Find where the given text appears and provide that cell's center as (x, y) coordinate. 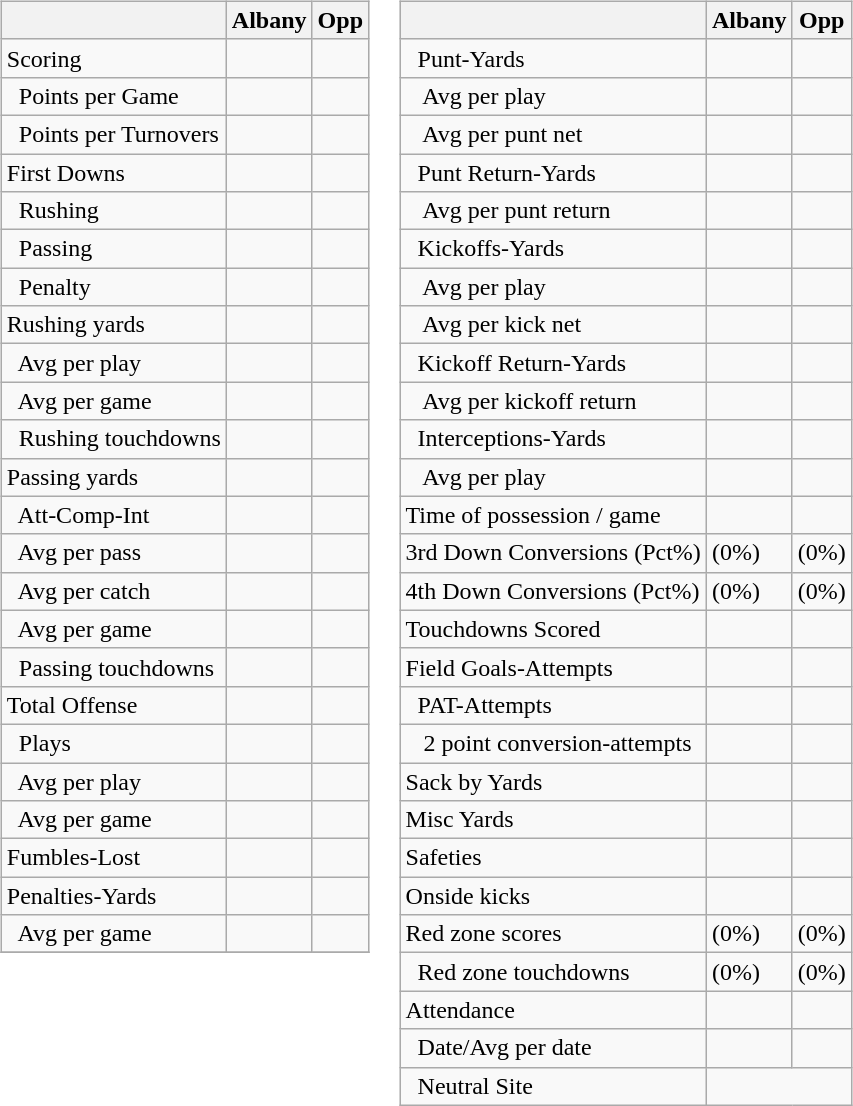
Passing touchdowns (114, 667)
2 point conversion-attempts (553, 743)
Points per Game (114, 96)
Scoring (114, 58)
Punt Return-Yards (553, 173)
Red zone touchdowns (553, 972)
Kickoffs-Yards (553, 249)
Onside kicks (553, 896)
Safeties (553, 858)
Rushing (114, 211)
3rd Down Conversions (Pct%) (553, 553)
PAT-Attempts (553, 705)
Avg per pass (114, 553)
Att-Comp-Int (114, 515)
Avg per kickoff return (553, 401)
Points per Turnovers (114, 134)
Avg per punt return (553, 211)
Passing yards (114, 477)
Avg per kick net (553, 325)
4th Down Conversions (Pct%) (553, 591)
Sack by Yards (553, 781)
Red zone scores (553, 934)
Date/Avg per date (553, 1048)
Misc Yards (553, 820)
Total Offense (114, 705)
Touchdowns Scored (553, 629)
Time of possession / game (553, 515)
Penalty (114, 287)
Penalties-Yards (114, 896)
First Downs (114, 173)
Plays (114, 743)
Field Goals-Attempts (553, 667)
Kickoff Return-Yards (553, 363)
Fumbles-Lost (114, 858)
Avg per punt net (553, 134)
Rushing yards (114, 325)
Avg per catch (114, 591)
Neutral Site (553, 1086)
Attendance (553, 1010)
Rushing touchdowns (114, 439)
Passing (114, 249)
Interceptions-Yards (553, 439)
Punt-Yards (553, 58)
